Determine the (x, y) coordinate at the center of the cell enclosing the given text.  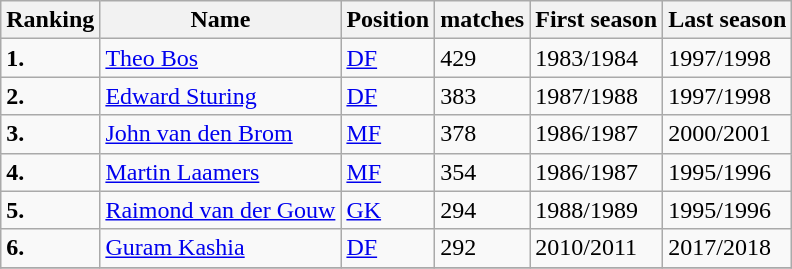
matches (482, 20)
Edward Sturing (220, 96)
2010/2011 (596, 248)
Theo Bos (220, 58)
5. (50, 210)
1988/1989 (596, 210)
1987/1988 (596, 96)
Raimond van der Gouw (220, 210)
Last season (728, 20)
429 (482, 58)
John van den Brom (220, 134)
378 (482, 134)
294 (482, 210)
2. (50, 96)
354 (482, 172)
Name (220, 20)
GK (388, 210)
3. (50, 134)
6. (50, 248)
First season (596, 20)
2000/2001 (728, 134)
1983/1984 (596, 58)
Guram Kashia (220, 248)
Ranking (50, 20)
Position (388, 20)
292 (482, 248)
1. (50, 58)
383 (482, 96)
4. (50, 172)
2017/2018 (728, 248)
Martin Laamers (220, 172)
